Capture the cell that displays the provided text and extract its (x, y) central coordinate. 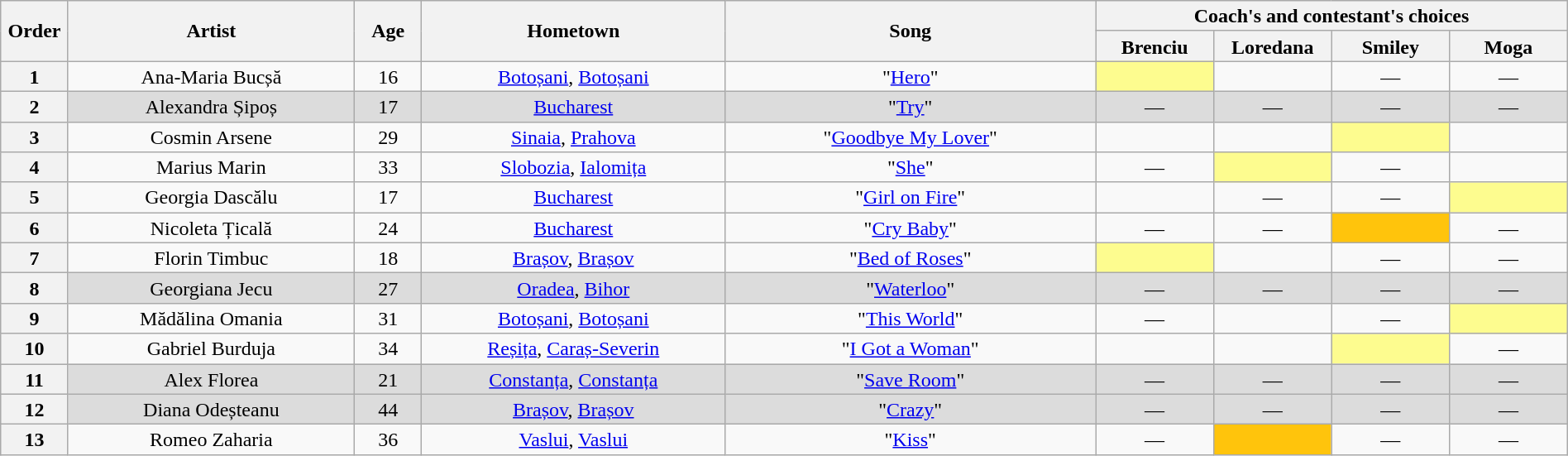
"I Got a Woman" (911, 349)
5 (35, 197)
1 (35, 76)
Song (911, 31)
Coach's and contestant's choices (1331, 17)
Diana Odeșteanu (211, 409)
Slobozia, Ialomița (574, 167)
Marius Marin (211, 167)
11 (35, 379)
27 (389, 288)
"Waterloo" (911, 288)
"This World" (911, 318)
Vaslui, Vaslui (574, 440)
29 (389, 137)
"Kiss" (911, 440)
Georgiana Jecu (211, 288)
Alex Florea (211, 379)
3 (35, 137)
2 (35, 106)
Florin Timbuc (211, 258)
Ana-Maria Bucșă (211, 76)
Cosmin Arsene (211, 137)
24 (389, 228)
Oradea, Bihor (574, 288)
8 (35, 288)
7 (35, 258)
34 (389, 349)
16 (389, 76)
Loredana (1272, 46)
4 (35, 167)
"Goodbye My Lover" (911, 137)
31 (389, 318)
21 (389, 379)
Brenciu (1154, 46)
Reșița, Caraș-Severin (574, 349)
Moga (1508, 46)
44 (389, 409)
Smiley (1391, 46)
Romeo Zaharia (211, 440)
10 (35, 349)
"Hero" (911, 76)
12 (35, 409)
"Save Room" (911, 379)
9 (35, 318)
18 (389, 258)
Artist (211, 31)
Hometown (574, 31)
Order (35, 31)
13 (35, 440)
"Cry Baby" (911, 228)
Gabriel Burduja (211, 349)
Georgia Dascălu (211, 197)
"Girl on Fire" (911, 197)
Nicoleta Țicală (211, 228)
Constanța, Constanța (574, 379)
Mădălina Omania (211, 318)
"She" (911, 167)
Age (389, 31)
Alexandra Șipoș (211, 106)
Sinaia, Prahova (574, 137)
"Try" (911, 106)
33 (389, 167)
6 (35, 228)
"Bed of Roses" (911, 258)
36 (389, 440)
"Crazy" (911, 409)
